Output the [x, y] coordinate of the center of the cell containing the given text.  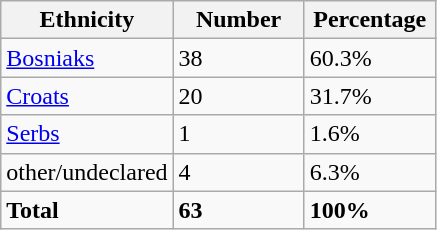
60.3% [370, 58]
other/undeclared [87, 172]
Croats [87, 96]
4 [238, 172]
Number [238, 20]
Bosniaks [87, 58]
Serbs [87, 134]
20 [238, 96]
Ethnicity [87, 20]
1.6% [370, 134]
31.7% [370, 96]
38 [238, 58]
Percentage [370, 20]
6.3% [370, 172]
Total [87, 210]
1 [238, 134]
100% [370, 210]
63 [238, 210]
